Detect which cell encompasses the target text, then output its [x, y] center coordinate. 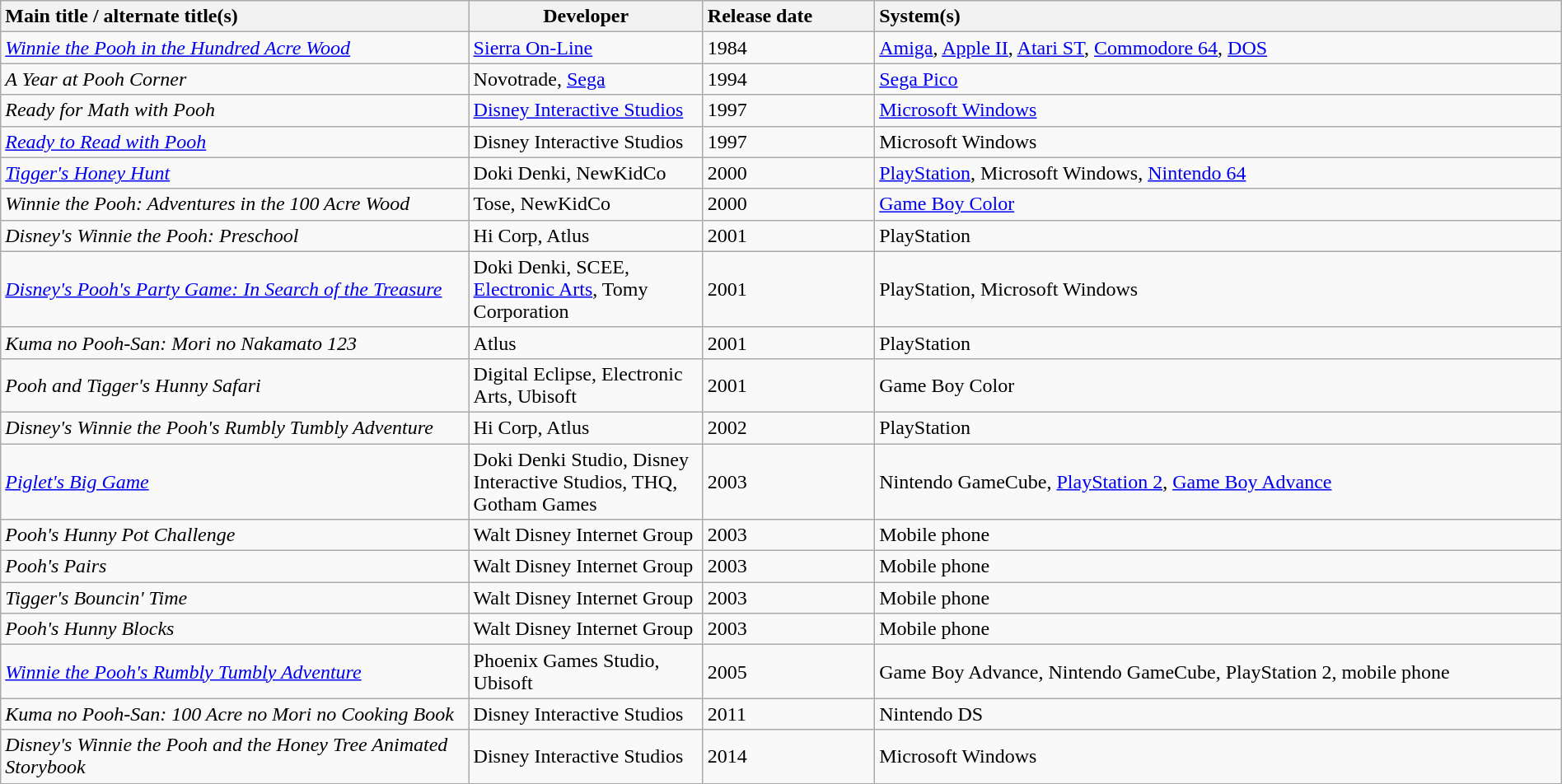
Tigger's Honey Hunt [235, 173]
Tigger's Bouncin' Time [235, 598]
Amiga, Apple II, Atari ST, Commodore 64, DOS [1218, 48]
A Year at Pooh Corner [235, 79]
Main title / alternate title(s) [235, 16]
Disney's Winnie the Pooh and the Honey Tree Animated Storybook [235, 756]
Winnie the Pooh in the Hundred Acre Wood [235, 48]
Doki Denki Studio, Disney Interactive Studios, THQ, Gotham Games [586, 481]
Nintendo GameCube, PlayStation 2, Game Boy Advance [1218, 481]
Pooh and Tigger's Hunny Safari [235, 385]
PlayStation, Microsoft Windows, Nintendo 64 [1218, 173]
Doki Denki, SCEE, Electronic Arts, Tomy Corporation [586, 289]
PlayStation, Microsoft Windows [1218, 289]
2002 [788, 427]
1994 [788, 79]
Disney's Winnie the Pooh: Preschool [235, 236]
Atlus [586, 343]
Phoenix Games Studio, Ubisoft [586, 672]
Pooh's Hunny Blocks [235, 629]
Ready to Read with Pooh [235, 142]
Pooh's Hunny Pot Challenge [235, 535]
Pooh's Pairs [235, 567]
2014 [788, 756]
Release date [788, 16]
Winnie the Pooh: Adventures in the 100 Acre Wood [235, 204]
Nintendo DS [1218, 714]
Tose, NewKidCo [586, 204]
Digital Eclipse, Electronic Arts, Ubisoft [586, 385]
Disney's Winnie the Pooh's Rumbly Tumbly Adventure [235, 427]
Kuma no Pooh-San: 100 Acre no Mori no Cooking Book [235, 714]
Disney's Pooh's Party Game: In Search of the Treasure [235, 289]
1984 [788, 48]
Novotrade, Sega [586, 79]
Ready for Math with Pooh [235, 110]
Winnie the Pooh's Rumbly Tumbly Adventure [235, 672]
Piglet's Big Game [235, 481]
Sega Pico [1218, 79]
Sierra On-Line [586, 48]
Developer [586, 16]
Game Boy Advance, Nintendo GameCube, PlayStation 2, mobile phone [1218, 672]
System(s) [1218, 16]
Doki Denki, NewKidCo [586, 173]
2011 [788, 714]
2005 [788, 672]
Kuma no Pooh-San: Mori no Nakamato 123 [235, 343]
